Find where the given text appears and provide that cell's center as (X, Y) coordinate. 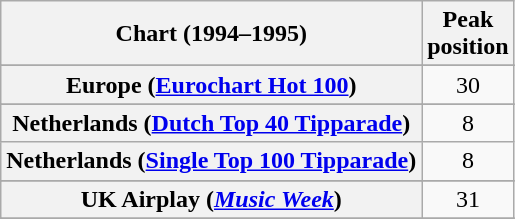
Chart (1994–1995) (212, 34)
Netherlands (Dutch Top 40 Tipparade) (212, 123)
Netherlands (Single Top 100 Tipparade) (212, 161)
UK Airplay (Music Week) (212, 199)
30 (468, 85)
Europe (Eurochart Hot 100) (212, 85)
Peakposition (468, 34)
31 (468, 199)
